Find where the given text appears and provide that cell's center as [X, Y] coordinate. 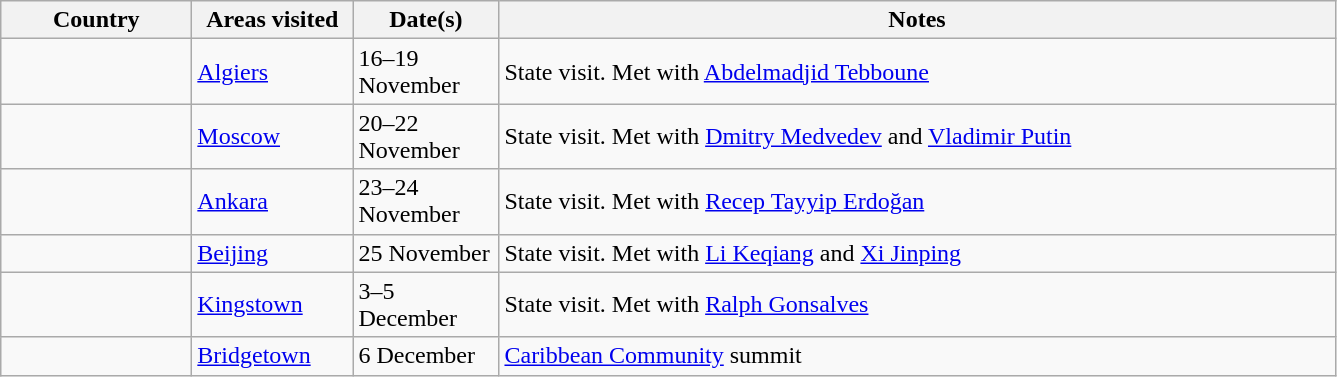
25 November [426, 253]
State visit. Met with Li Keqiang and Xi Jinping [917, 253]
Ankara [272, 202]
6 December [426, 356]
Country [96, 20]
Areas visited [272, 20]
20–22 November [426, 136]
State visit. Met with Ralph Gonsalves [917, 304]
State visit. Met with Recep Tayyip Erdoğan [917, 202]
Algiers [272, 72]
Kingstown [272, 304]
3–5 December [426, 304]
State visit. Met with Abdelmadjid Tebboune [917, 72]
Bridgetown [272, 356]
State visit. Met with Dmitry Medvedev and Vladimir Putin [917, 136]
Notes [917, 20]
Date(s) [426, 20]
Caribbean Community summit [917, 356]
Moscow [272, 136]
16–19 November [426, 72]
23–24 November [426, 202]
Beijing [272, 253]
